Extract the (X, Y) coordinate from the center of the cell holding the provided text.  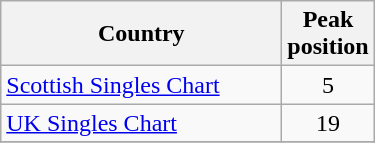
Scottish Singles Chart (142, 85)
Country (142, 34)
19 (328, 123)
UK Singles Chart (142, 123)
5 (328, 85)
Peakposition (328, 34)
